Provide the [X, Y] coordinate of the cell's center where the given text is located.  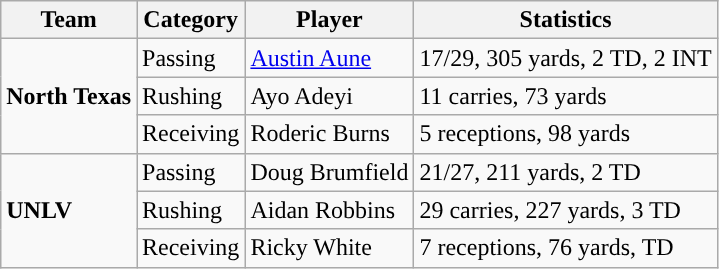
29 carries, 227 yards, 3 TD [566, 210]
Doug Brumfield [330, 172]
North Texas [69, 96]
Statistics [566, 20]
Team [69, 20]
17/29, 305 yards, 2 TD, 2 INT [566, 58]
Player [330, 20]
Category [190, 20]
11 carries, 73 yards [566, 96]
Ricky White [330, 248]
Aidan Robbins [330, 210]
7 receptions, 76 yards, TD [566, 248]
5 receptions, 98 yards [566, 134]
Austin Aune [330, 58]
Ayo Adeyi [330, 96]
UNLV [69, 210]
21/27, 211 yards, 2 TD [566, 172]
Roderic Burns [330, 134]
